Return the (X, Y) coordinate for the center point of the cell that contains the specified text.  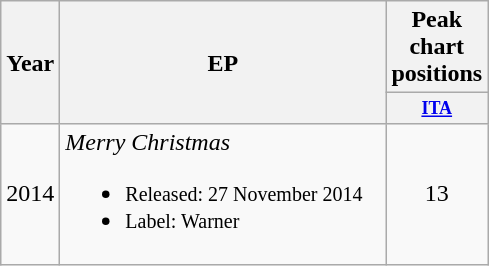
Merry ChristmasReleased: 27 November 2014Label: Warner (223, 194)
EP (223, 62)
13 (437, 194)
Year (30, 62)
Peak chart positions (437, 47)
ITA (437, 108)
2014 (30, 194)
